Search for the cell housing the specified text and yield its (X, Y) center coordinate. 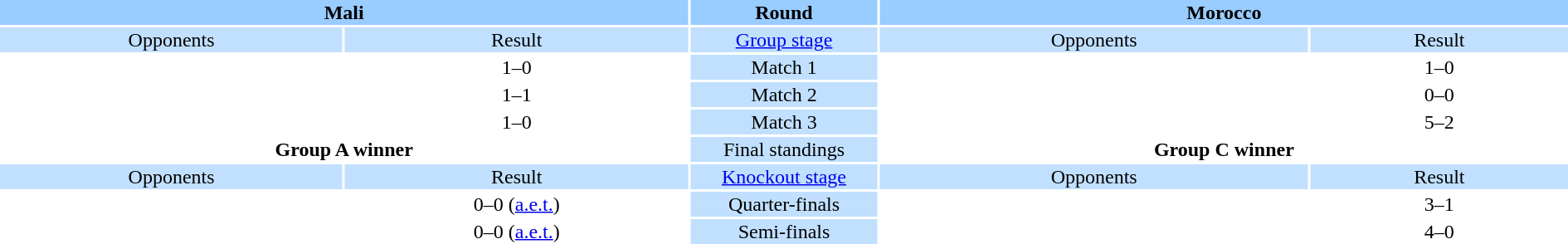
Group stage (783, 40)
Group C winner (1225, 149)
Round (783, 12)
Match 1 (783, 67)
Morocco (1225, 12)
5–2 (1439, 122)
4–0 (1439, 232)
Match 3 (783, 122)
Quarter-finals (783, 204)
Knockout stage (783, 177)
0–0 (1439, 95)
Match 2 (783, 95)
1–1 (516, 95)
Mali (343, 12)
Group A winner (343, 149)
3–1 (1439, 204)
Final standings (783, 149)
Semi-finals (783, 232)
